Provide the [x, y] coordinate of the cell's center where the given text is located.  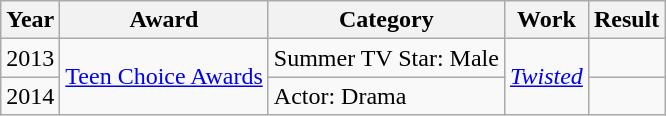
Result [626, 20]
Twisted [546, 77]
Award [164, 20]
Actor: Drama [386, 96]
Year [30, 20]
Summer TV Star: Male [386, 58]
Teen Choice Awards [164, 77]
Category [386, 20]
2013 [30, 58]
2014 [30, 96]
Work [546, 20]
